For the text-containing cell, return its midpoint in (x, y) coordinate format. 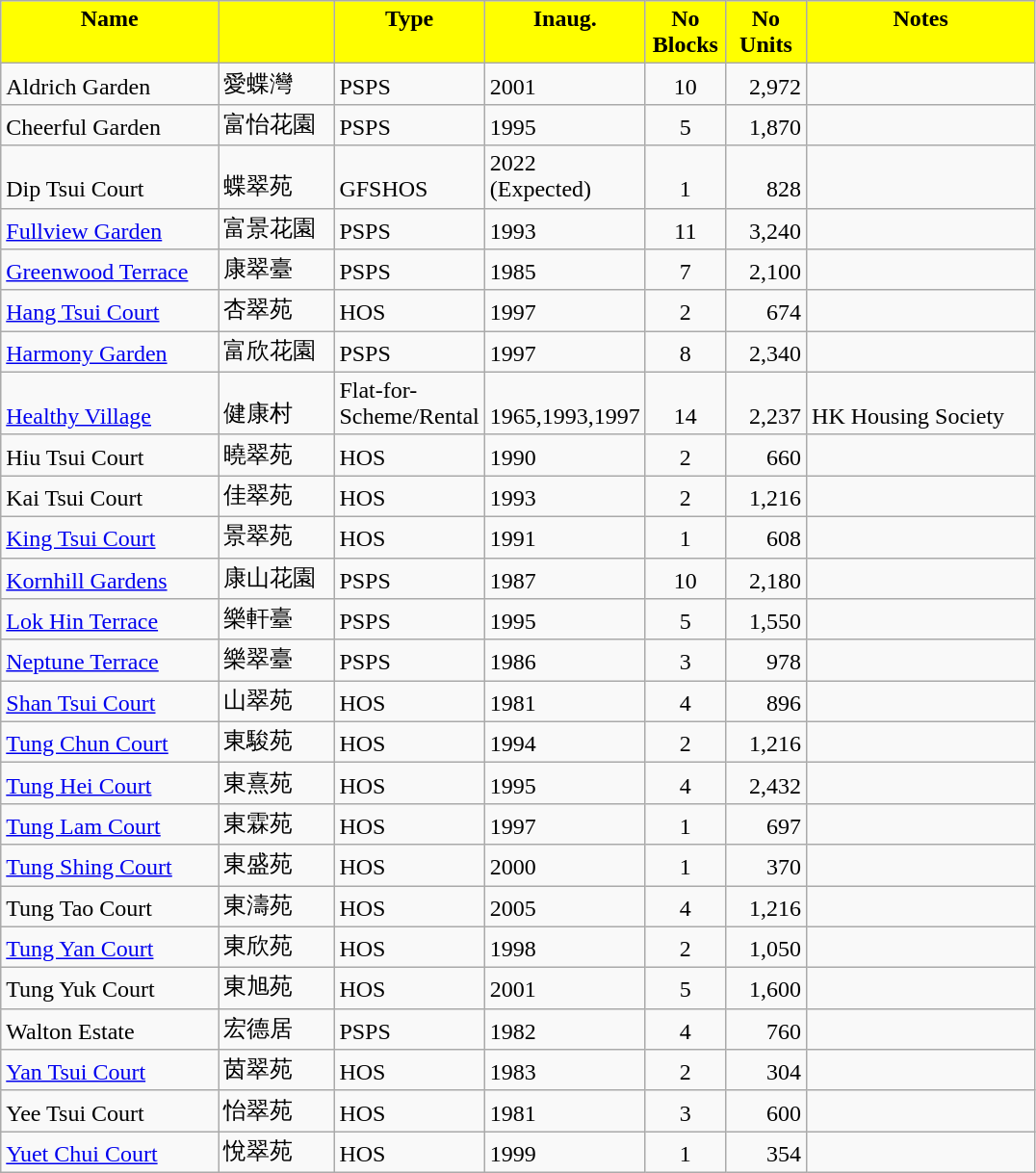
富景花園 (276, 229)
Hang Tsui Court (110, 310)
Notes (920, 33)
11 (686, 229)
東熹苑 (276, 784)
東旭苑 (276, 988)
康翠臺 (276, 270)
宏德居 (276, 1029)
2,432 (765, 784)
2,972 (765, 85)
Kornhill Gardens (110, 578)
Tung Hei Court (110, 784)
King Tsui Court (110, 537)
Dip Tsui Court (110, 177)
Cheerful Garden (110, 125)
Name (110, 33)
東盛苑 (276, 865)
674 (765, 310)
樂翠臺 (276, 661)
1999 (564, 1152)
怡翠苑 (276, 1111)
杏翠苑 (276, 310)
7 (686, 270)
Neptune Terrace (110, 661)
山翠苑 (276, 701)
No Units (765, 33)
660 (765, 455)
Tung Tao Court (110, 907)
2022 (Expected) (564, 177)
304 (765, 1071)
8 (686, 352)
悅翠苑 (276, 1152)
2,237 (765, 403)
1985 (564, 270)
樂軒臺 (276, 620)
Kai Tsui Court (110, 497)
697 (765, 824)
東欣苑 (276, 948)
Shan Tsui Court (110, 701)
Hiu Tsui Court (110, 455)
978 (765, 661)
1,600 (765, 988)
佳翠苑 (276, 497)
1965,1993,1997 (564, 403)
Tung Chun Court (110, 742)
東駿苑 (276, 742)
1,050 (765, 948)
Healthy Village (110, 403)
896 (765, 701)
2,340 (765, 352)
東霖苑 (276, 824)
1982 (564, 1029)
1,550 (765, 620)
No Blocks (686, 33)
Inaug. (564, 33)
1987 (564, 578)
Aldrich Garden (110, 85)
Yan Tsui Court (110, 1071)
2005 (564, 907)
Lok Hin Terrace (110, 620)
Tung Lam Court (110, 824)
Tung Yan Court (110, 948)
2,180 (765, 578)
Harmony Garden (110, 352)
曉翠苑 (276, 455)
354 (765, 1152)
富怡花園 (276, 125)
蝶翠苑 (276, 177)
HK Housing Society (920, 403)
東濤苑 (276, 907)
3,240 (765, 229)
Yee Tsui Court (110, 1111)
Fullview Garden (110, 229)
1986 (564, 661)
600 (765, 1111)
1991 (564, 537)
Type (409, 33)
愛蝶灣 (276, 85)
景翠苑 (276, 537)
1998 (564, 948)
Tung Yuk Court (110, 988)
富欣花園 (276, 352)
Flat-for-Scheme/Rental (409, 403)
Tung Shing Court (110, 865)
Walton Estate (110, 1029)
760 (765, 1029)
1994 (564, 742)
2,100 (765, 270)
14 (686, 403)
茵翠苑 (276, 1071)
Greenwood Terrace (110, 270)
608 (765, 537)
1990 (564, 455)
康山花園 (276, 578)
GFSHOS (409, 177)
1983 (564, 1071)
1,870 (765, 125)
828 (765, 177)
2000 (564, 865)
健康村 (276, 403)
370 (765, 865)
Yuet Chui Court (110, 1152)
